Extract the [x, y] coordinate from the center of the cell holding the provided text.  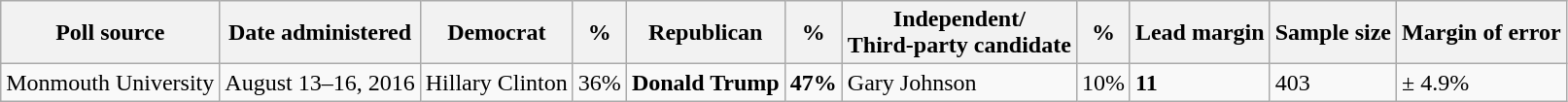
403 [1333, 83]
Republican [706, 33]
36% [599, 83]
10% [1102, 83]
Donald Trump [706, 83]
Sample size [1333, 33]
Independent/Third-party candidate [958, 33]
11 [1200, 83]
Gary Johnson [958, 83]
Lead margin [1200, 33]
Monmouth University [111, 83]
± 4.9% [1481, 83]
Poll source [111, 33]
Margin of error [1481, 33]
August 13–16, 2016 [320, 83]
Date administered [320, 33]
47% [813, 83]
Democrat [496, 33]
Hillary Clinton [496, 83]
